Extract the (x, y) coordinate from the center of the cell holding the provided text.  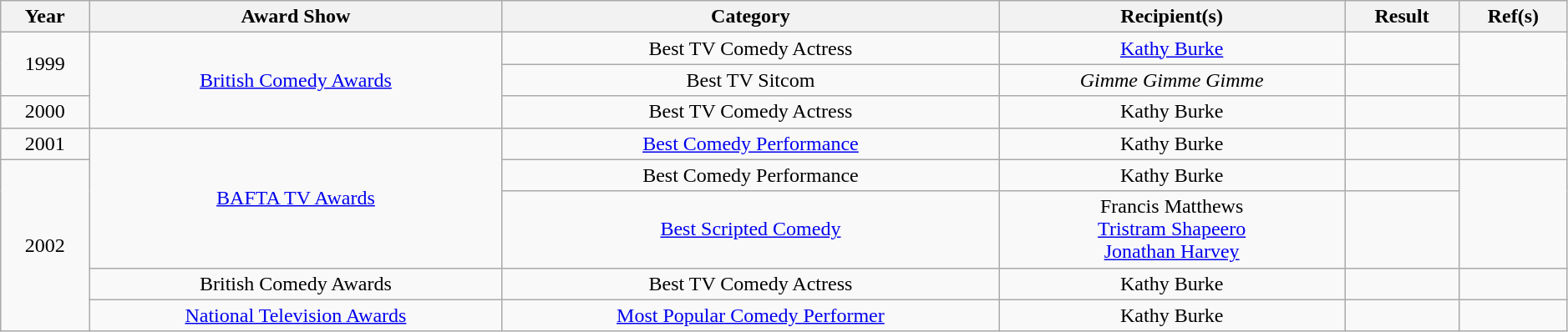
2001 (45, 143)
2002 (45, 245)
Result (1402, 17)
Francis MatthewsTristram ShapeeroJonathan Harvey (1172, 229)
Gimme Gimme Gimme (1172, 80)
Best TV Sitcom (750, 80)
Recipient(s) (1172, 17)
Award Show (296, 17)
Best Scripted Comedy (750, 229)
Category (750, 17)
1999 (45, 64)
Ref(s) (1514, 17)
BAFTA TV Awards (296, 198)
National Television Awards (296, 315)
Year (45, 17)
2000 (45, 112)
Most Popular Comedy Performer (750, 315)
